Scan for the cell matching the given text and deliver its (x, y) coordinate at center. 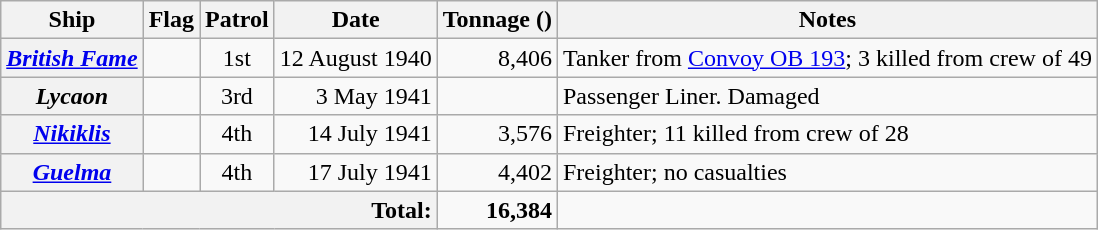
Nikiklis (72, 134)
Freighter; 11 killed from crew of 28 (827, 134)
12 August 1940 (356, 58)
3rd (238, 96)
3,576 (497, 134)
British Fame (72, 58)
Date (356, 20)
3 May 1941 (356, 96)
1st (238, 58)
Flag (171, 20)
14 July 1941 (356, 134)
Guelma (72, 172)
4,402 (497, 172)
17 July 1941 (356, 172)
16,384 (497, 210)
Notes (827, 20)
Passenger Liner. Damaged (827, 96)
Patrol (238, 20)
Lycaon (72, 96)
Ship (72, 20)
Tanker from Convoy OB 193; 3 killed from crew of 49 (827, 58)
8,406 (497, 58)
Tonnage () (497, 20)
Total: (219, 210)
Freighter; no casualties (827, 172)
